For the text-containing cell, return its midpoint in [X, Y] coordinate format. 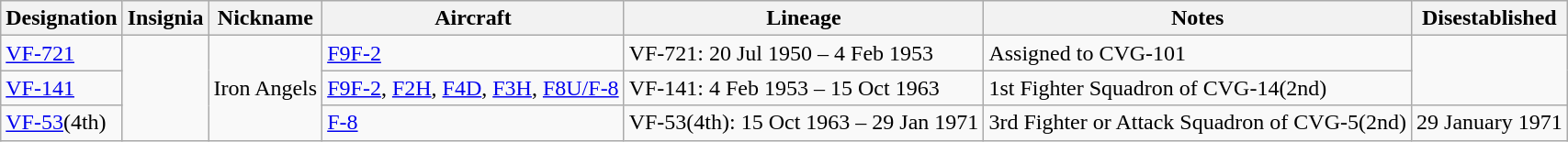
F-8 [473, 123]
Aircraft [473, 18]
Designation [62, 18]
Lineage [804, 18]
VF-53(4th): 15 Oct 1963 – 29 Jan 1971 [804, 123]
VF-141: 4 Feb 1953 – 15 Oct 1963 [804, 88]
Insignia [165, 18]
Nickname [265, 18]
Assigned to CVG-101 [1198, 53]
29 January 1971 [1490, 123]
F9F-2, F2H, F4D, F3H, F8U/F-8 [473, 88]
VF-53(4th) [62, 123]
VF-141 [62, 88]
1st Fighter Squadron of CVG-14(2nd) [1198, 88]
Iron Angels [265, 88]
Notes [1198, 18]
VF-721 [62, 53]
F9F-2 [473, 53]
3rd Fighter or Attack Squadron of CVG-5(2nd) [1198, 123]
Disestablished [1490, 18]
VF-721: 20 Jul 1950 – 4 Feb 1953 [804, 53]
